Scan for the cell matching the given text and deliver its (X, Y) coordinate at center. 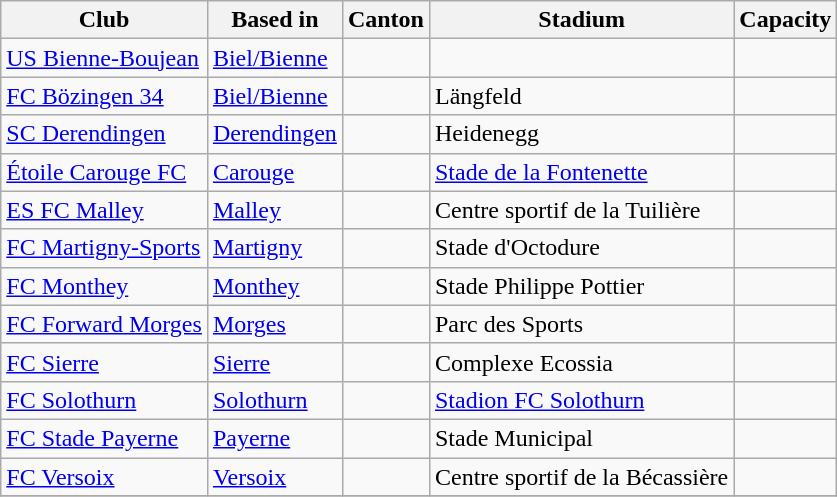
Sierre (274, 362)
Payerne (274, 438)
Carouge (274, 172)
Solothurn (274, 400)
Martigny (274, 248)
Centre sportif de la Tuilière (581, 210)
Club (104, 20)
Längfeld (581, 96)
Capacity (786, 20)
Stadium (581, 20)
Stade de la Fontenette (581, 172)
Heidenegg (581, 134)
Stade Philippe Pottier (581, 286)
US Bienne-Boujean (104, 58)
Centre sportif de la Bécassière (581, 477)
Monthey (274, 286)
SC Derendingen (104, 134)
Stade d'Octodure (581, 248)
FC Stade Payerne (104, 438)
FC Martigny-Sports (104, 248)
Versoix (274, 477)
Étoile Carouge FC (104, 172)
Parc des Sports (581, 324)
Based in (274, 20)
FC Monthey (104, 286)
FC Forward Morges (104, 324)
Stade Municipal (581, 438)
Canton (386, 20)
FC Solothurn (104, 400)
FC Bözingen 34 (104, 96)
Malley (274, 210)
Complexe Ecossia (581, 362)
FC Sierre (104, 362)
Morges (274, 324)
Derendingen (274, 134)
FC Versoix (104, 477)
ES FC Malley (104, 210)
Stadion FC Solothurn (581, 400)
